Determine the [X, Y] coordinate at the center of the cell enclosing the given text.  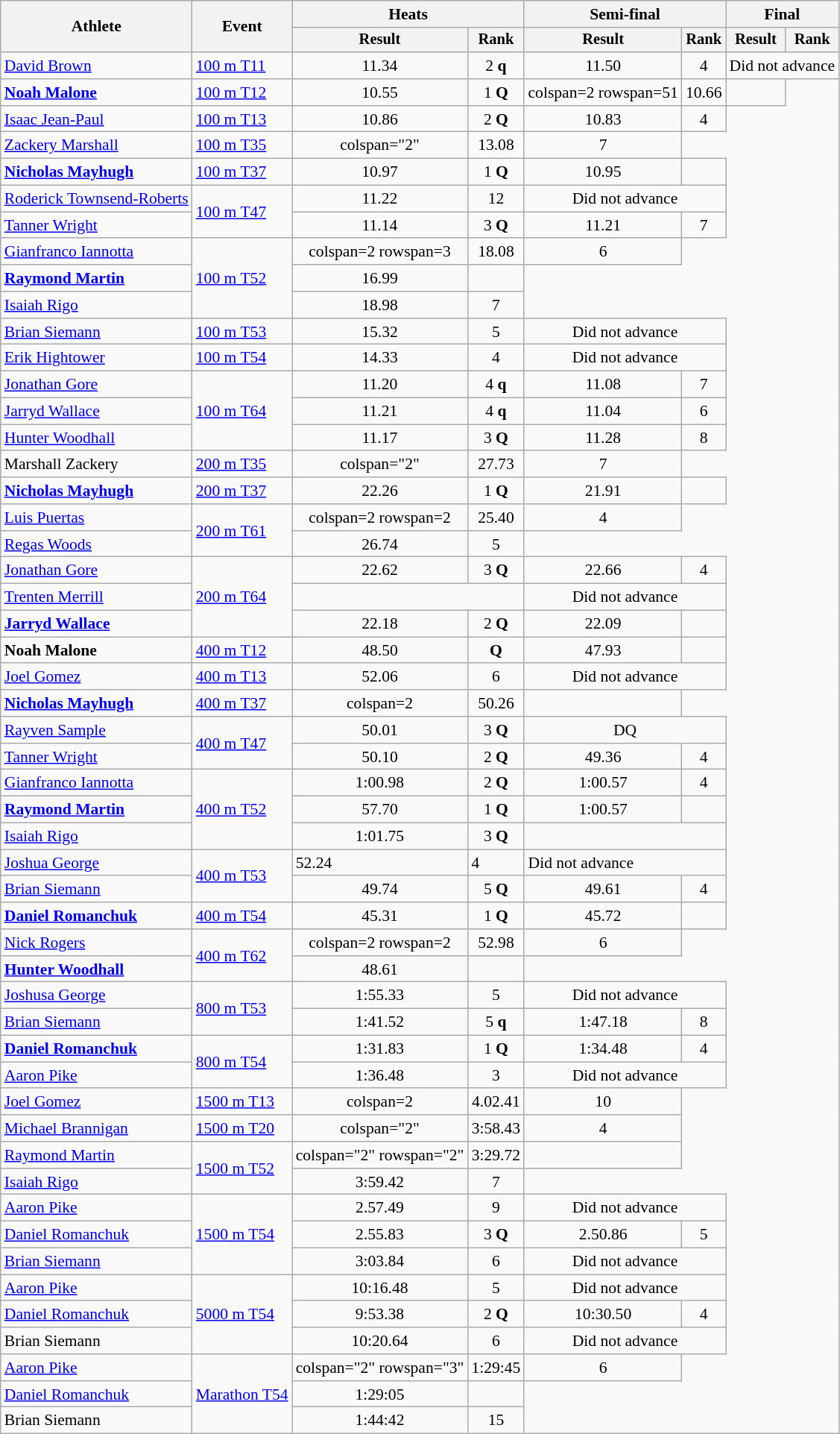
11.34 [380, 66]
11.08 [602, 385]
100 m T35 [242, 145]
400 m T52 [242, 810]
Semi-final [625, 14]
27.73 [496, 465]
100 m T53 [242, 332]
1:44:42 [380, 1421]
16.99 [380, 278]
18.98 [380, 305]
10.86 [380, 119]
800 m T53 [242, 1008]
10:20.64 [380, 1341]
3:59.42 [380, 1182]
200 m T61 [242, 531]
3:03.84 [380, 1262]
Athlete [97, 27]
22.18 [380, 624]
47.93 [602, 650]
400 m T12 [242, 650]
50.10 [380, 757]
Nick Rogers [97, 943]
12 [496, 199]
9:53.38 [380, 1315]
1:00.98 [380, 783]
200 m T64 [242, 597]
Marshall Zackery [97, 465]
49.74 [380, 890]
1500 m T54 [242, 1235]
9 [496, 1208]
14.33 [380, 358]
Rayven Sample [97, 730]
100 m T12 [242, 92]
48.61 [380, 969]
1500 m T52 [242, 1168]
5000 m T54 [242, 1314]
400 m T54 [242, 916]
22.66 [602, 570]
colspan=2 rowspan=3 [380, 252]
1:55.33 [380, 996]
1:47.18 [602, 1022]
15 [496, 1421]
Isaac Jean-Paul [97, 119]
100 m T11 [242, 66]
2.55.83 [380, 1235]
Marathon T54 [242, 1394]
10:16.48 [380, 1288]
11.17 [380, 438]
1:36.48 [380, 1075]
45.72 [602, 916]
11.22 [380, 199]
10.97 [380, 172]
57.70 [380, 810]
26.74 [380, 544]
50.01 [380, 730]
Joshua George [97, 863]
18.08 [496, 252]
21.91 [602, 491]
3:29.72 [496, 1155]
52.98 [496, 943]
100 m T52 [242, 279]
22.09 [602, 624]
52.24 [380, 863]
11.04 [602, 412]
10.83 [602, 119]
Michael Brannigan [97, 1128]
52.06 [380, 677]
400 m T47 [242, 743]
2 q [496, 66]
1:41.52 [380, 1022]
1:34.48 [602, 1049]
1:29:45 [496, 1368]
1:01.75 [380, 837]
10.55 [380, 92]
Roderick Townsend-Roberts [97, 199]
11.20 [380, 385]
400 m T37 [242, 703]
1500 m T20 [242, 1128]
800 m T54 [242, 1062]
5 Q [496, 890]
400 m T13 [242, 677]
4.02.41 [496, 1102]
100 m T47 [242, 212]
Heats [408, 14]
1:31.83 [380, 1049]
Q [496, 650]
DQ [625, 730]
200 m T35 [242, 465]
2.57.49 [380, 1208]
10.95 [602, 172]
48.50 [380, 650]
3:58.43 [496, 1128]
Zackery Marshall [97, 145]
100 m T54 [242, 358]
Erik Hightower [97, 358]
Event [242, 27]
100 m T64 [242, 412]
13.08 [496, 145]
2.50.86 [602, 1235]
11.14 [380, 225]
400 m T53 [242, 875]
Joshusa George [97, 996]
Final [783, 14]
100 m T13 [242, 119]
11.50 [602, 66]
10:30.50 [602, 1315]
25.40 [496, 518]
3 [496, 1075]
1:29:05 [380, 1394]
22.26 [380, 491]
colspan=2 rowspan=51 [602, 92]
200 m T37 [242, 491]
49.36 [602, 757]
49.61 [602, 890]
Regas Woods [97, 544]
100 m T37 [242, 172]
5 q [496, 1022]
22.62 [380, 570]
15.32 [380, 332]
Luis Puertas [97, 518]
10 [602, 1102]
1500 m T13 [242, 1102]
50.26 [496, 703]
colspan="2" rowspan="2" [380, 1155]
colspan="2" rowspan="3" [380, 1368]
Trenten Merrill [97, 597]
David Brown [97, 66]
45.31 [380, 916]
10.66 [704, 92]
400 m T62 [242, 956]
11.28 [602, 438]
